From the cell containing the given text, extract its center point as (x, y) coordinate. 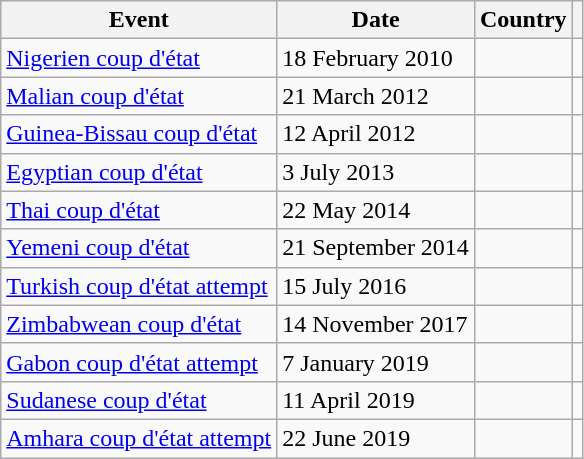
Amhara coup d'état attempt (139, 438)
Zimbabwean coup d'état (139, 324)
Malian coup d'état (139, 96)
14 November 2017 (376, 324)
Egyptian coup d'état (139, 172)
Gabon coup d'état attempt (139, 362)
21 September 2014 (376, 248)
18 February 2010 (376, 58)
11 April 2019 (376, 400)
Yemeni coup d'état (139, 248)
15 July 2016 (376, 286)
22 May 2014 (376, 210)
Sudanese coup d'état (139, 400)
3 July 2013 (376, 172)
21 March 2012 (376, 96)
Country (523, 20)
Nigerien coup d'état (139, 58)
Thai coup d'état (139, 210)
Date (376, 20)
Guinea-Bissau coup d'état (139, 134)
Event (139, 20)
7 January 2019 (376, 362)
Turkish coup d'état attempt (139, 286)
22 June 2019 (376, 438)
12 April 2012 (376, 134)
